Extract the (X, Y) coordinate from the center of the cell holding the provided text.  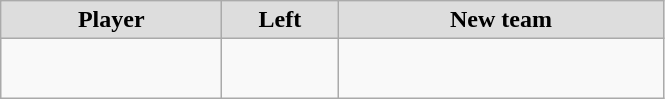
New team (501, 20)
Left (280, 20)
Player (112, 20)
